Determine the [x, y] coordinate at the center of the cell enclosing the given text.  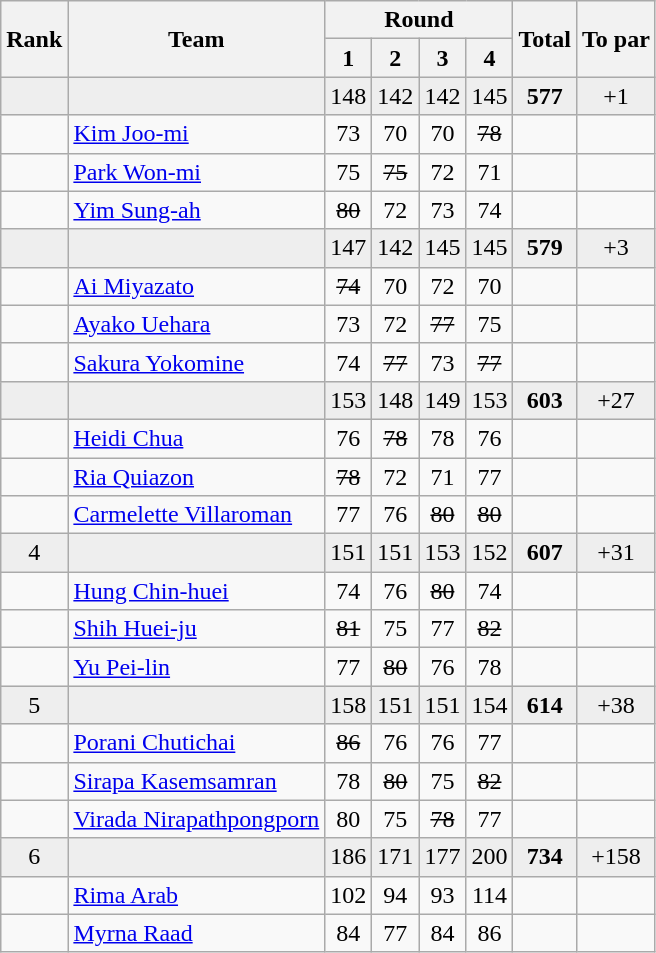
Total [545, 39]
186 [348, 857]
94 [396, 895]
+158 [616, 857]
Porani Chutichai [196, 743]
To par [616, 39]
81 [348, 629]
147 [348, 248]
Kim Joo-mi [196, 134]
114 [490, 895]
Ai Miyazato [196, 286]
Sirapa Kasemsamran [196, 781]
+38 [616, 705]
1 [348, 58]
Myrna Raad [196, 933]
+1 [616, 96]
200 [490, 857]
Hung Chin-huei [196, 591]
158 [348, 705]
Sakura Yokomine [196, 362]
2 [396, 58]
Park Won-mi [196, 172]
+3 [616, 248]
Team [196, 39]
Yim Sung-ah [196, 210]
Round [419, 20]
177 [442, 857]
Heidi Chua [196, 438]
577 [545, 96]
6 [34, 857]
149 [442, 400]
614 [545, 705]
Rima Arab [196, 895]
152 [490, 553]
Ayako Uehara [196, 324]
607 [545, 553]
603 [545, 400]
Virada Nirapathpongporn [196, 819]
+27 [616, 400]
+31 [616, 553]
579 [545, 248]
Shih Huei-ju [196, 629]
171 [396, 857]
734 [545, 857]
102 [348, 895]
93 [442, 895]
3 [442, 58]
Carmelette Villaroman [196, 515]
154 [490, 705]
5 [34, 705]
Rank [34, 39]
Ria Quiazon [196, 477]
Yu Pei-lin [196, 667]
